Provide the [X, Y] coordinate of the cell's center where the given text is located.  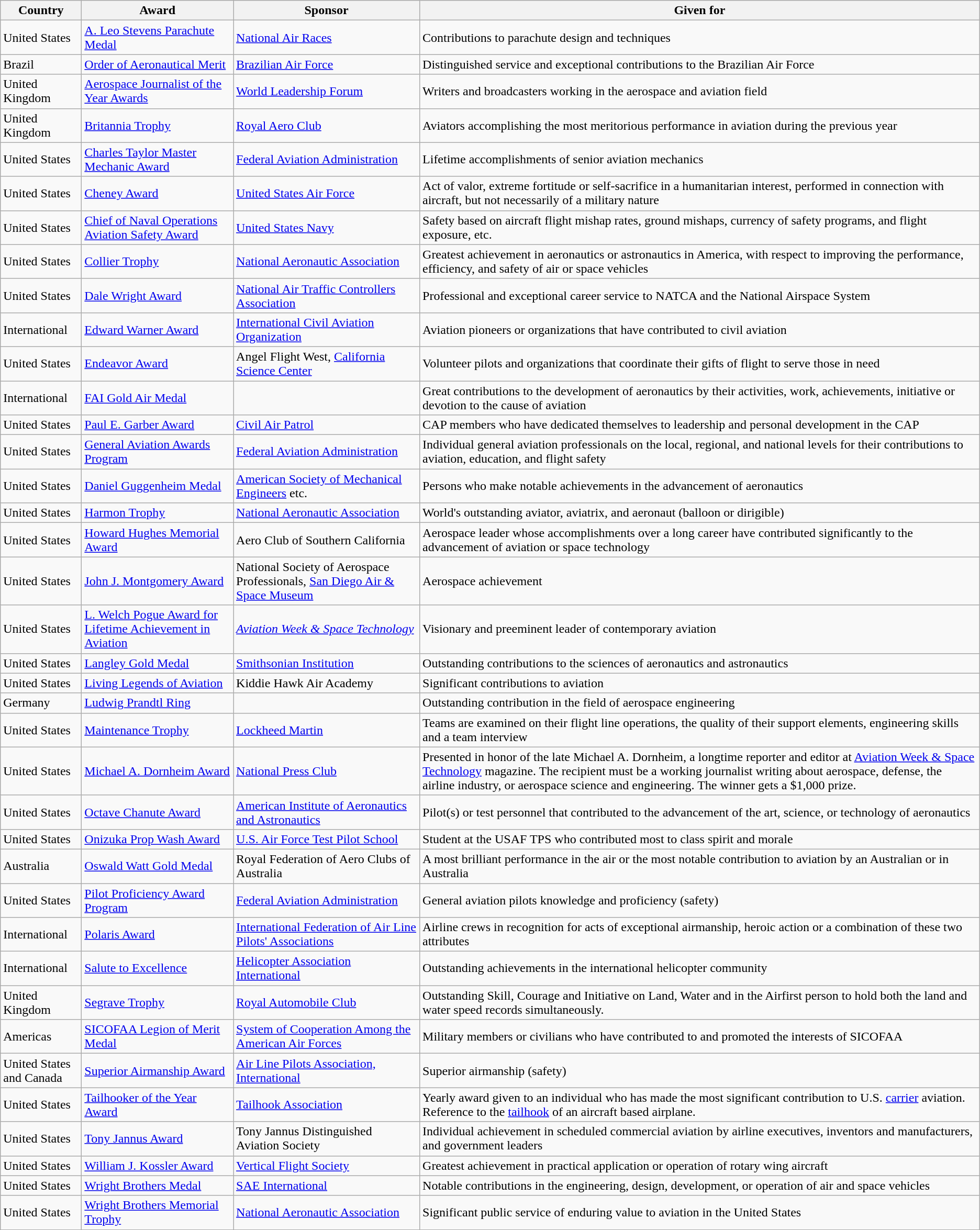
System of Cooperation Among the American Air Forces [327, 1036]
John J. Montgomery Award [158, 581]
Living Legends of Aviation [158, 683]
Order of Aeronautical Merit [158, 64]
Tony Jannus Award [158, 1139]
American Institute of Aeronautics and Astronautics [327, 812]
United States Air Force [327, 194]
Country [41, 10]
Military members or civilians who have contributed to and promoted the interests of SICOFAA [700, 1036]
Collier Trophy [158, 262]
World's outstanding aviator, aviatrix, and aeronaut (balloon or dirigible) [700, 513]
Aero Club of Southern California [327, 540]
Student at the USAF TPS who contributed most to class spirit and morale [700, 839]
Outstanding contributions to the sciences of aeronautics and astronautics [700, 663]
Notable contributions in the engineering, design, development, or operation of air and space vehicles [700, 1186]
Royal Aero Club [327, 126]
Tailhooker of the Year Award [158, 1104]
Visionary and preeminent leader of contemporary aviation [700, 629]
Significant public service of enduring value to aviation in the United States [700, 1212]
Outstanding Skill, Courage and Initiative on Land, Water and in the Airfirst person to hold both the land and water speed records simultaneously. [700, 1003]
Sponsor [327, 10]
Teams are examined on their flight line operations, the quality of their support elements, engineering skills and a team interview [700, 730]
A. Leo Stevens Parachute Medal [158, 38]
Chief of Naval Operations Aviation Safety Award [158, 227]
Aerospace Journalist of the Year Awards [158, 91]
United States Navy [327, 227]
Great contributions to the development of aeronautics by their activities, work, achievements, initiative or devotion to the cause of aviation [700, 398]
Airline crews in recognition for acts of exceptional airmanship, heroic action or a combination of these two attributes [700, 935]
Harmon Trophy [158, 513]
Superior airmanship (safety) [700, 1071]
Cheney Award [158, 194]
Wright Brothers Medal [158, 1186]
SAE International [327, 1186]
National Air Traffic Controllers Association [327, 295]
National Press Club [327, 771]
Superior Airmanship Award [158, 1071]
Britannia Trophy [158, 126]
Germany [41, 703]
Lockheed Martin [327, 730]
Lifetime accomplishments of senior aviation mechanics [700, 159]
Aviation Week & Space Technology [327, 629]
Significant contributions to aviation [700, 683]
Ludwig Prandtl Ring [158, 703]
Australia [41, 866]
Tony Jannus Distinguished Aviation Society [327, 1139]
Onizuka Prop Wash Award [158, 839]
Persons who make notable achievements in the advancement of aeronautics [700, 486]
Vertical Flight Society [327, 1166]
Safety based on aircraft flight mishap rates, ground mishaps, currency of safety programs, and flight exposure, etc. [700, 227]
Polaris Award [158, 935]
Royal Automobile Club [327, 1003]
William J. Kossler Award [158, 1166]
Given for [700, 10]
United States and Canada [41, 1071]
Aviation pioneers or organizations that have contributed to civil aviation [700, 330]
Maintenance Trophy [158, 730]
American Society of Mechanical Engineers etc. [327, 486]
Edward Warner Award [158, 330]
SICOFAA Legion of Merit Medal [158, 1036]
Volunteer pilots and organizations that coordinate their gifts of flight to serve those in need [700, 363]
Distinguished service and exceptional contributions to the Brazilian Air Force [700, 64]
World Leadership Forum [327, 91]
Langley Gold Medal [158, 663]
FAI Gold Air Medal [158, 398]
Daniel Guggenheim Medal [158, 486]
Award [158, 10]
Royal Federation of Aero Clubs of Australia [327, 866]
Pilot(s) or test personnel that contributed to the advancement of the art, science, or technology of aeronautics [700, 812]
Segrave Trophy [158, 1003]
Aerospace achievement [700, 581]
Greatest achievement in practical application or operation of rotary wing aircraft [700, 1166]
Outstanding achievements in the international helicopter community [700, 968]
Endeavor Award [158, 363]
Brazilian Air Force [327, 64]
Helicopter Association International [327, 968]
Dale Wright Award [158, 295]
Charles Taylor Master Mechanic Award [158, 159]
Americas [41, 1036]
Octave Chanute Award [158, 812]
Brazil [41, 64]
General aviation pilots knowledge and proficiency (safety) [700, 900]
Air Line Pilots Association, International [327, 1071]
National Air Races [327, 38]
Michael A. Dornheim Award [158, 771]
International Civil Aviation Organization [327, 330]
Salute to Excellence [158, 968]
Tailhook Association [327, 1104]
Individual achievement in scheduled commercial aviation by airline executives, inventors and manufacturers, and government leaders [700, 1139]
Howard Hughes Memorial Award [158, 540]
Aerospace leader whose accomplishments over a long career have contributed significantly to the advancement of aviation or space technology [700, 540]
General Aviation Awards Program [158, 452]
Smithsonian Institution [327, 663]
Writers and broadcasters working in the aerospace and aviation field [700, 91]
Paul E. Garber Award [158, 425]
Kiddie Hawk Air Academy [327, 683]
Outstanding contribution in the field of aerospace engineering [700, 703]
CAP members who have dedicated themselves to leadership and personal development in the CAP [700, 425]
International Federation of Air Line Pilots' Associations [327, 935]
Angel Flight West, California Science Center [327, 363]
Aviators accomplishing the most meritorious performance in aviation during the previous year [700, 126]
Oswald Watt Gold Medal [158, 866]
A most brilliant performance in the air or the most notable contribution to aviation by an Australian or in Australia [700, 866]
Wright Brothers Memorial Trophy [158, 1212]
Civil Air Patrol [327, 425]
L. Welch Pogue Award for Lifetime Achievement in Aviation [158, 629]
Professional and exceptional career service to NATCA and the National Airspace System [700, 295]
Contributions to parachute design and techniques [700, 38]
U.S. Air Force Test Pilot School [327, 839]
Pilot Proficiency Award Program [158, 900]
National Society of Aerospace Professionals, San Diego Air & Space Museum [327, 581]
